Determine the (X, Y) coordinate at the center of the cell enclosing the given text.  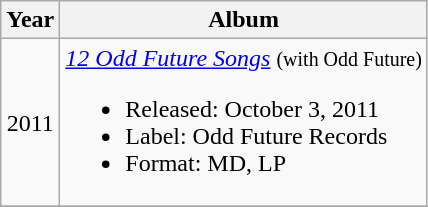
2011 (30, 122)
Year (30, 20)
12 Odd Future Songs (with Odd Future)Released: October 3, 2011Label: Odd Future RecordsFormat: MD, LP (244, 122)
Album (244, 20)
